Provide the [X, Y] coordinate of the cell's center where the given text is located.  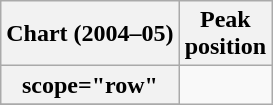
scope="row" [90, 85]
Chart (2004–05) [90, 34]
Peakposition [225, 34]
